For the text-containing cell, return its midpoint in [X, Y] coordinate format. 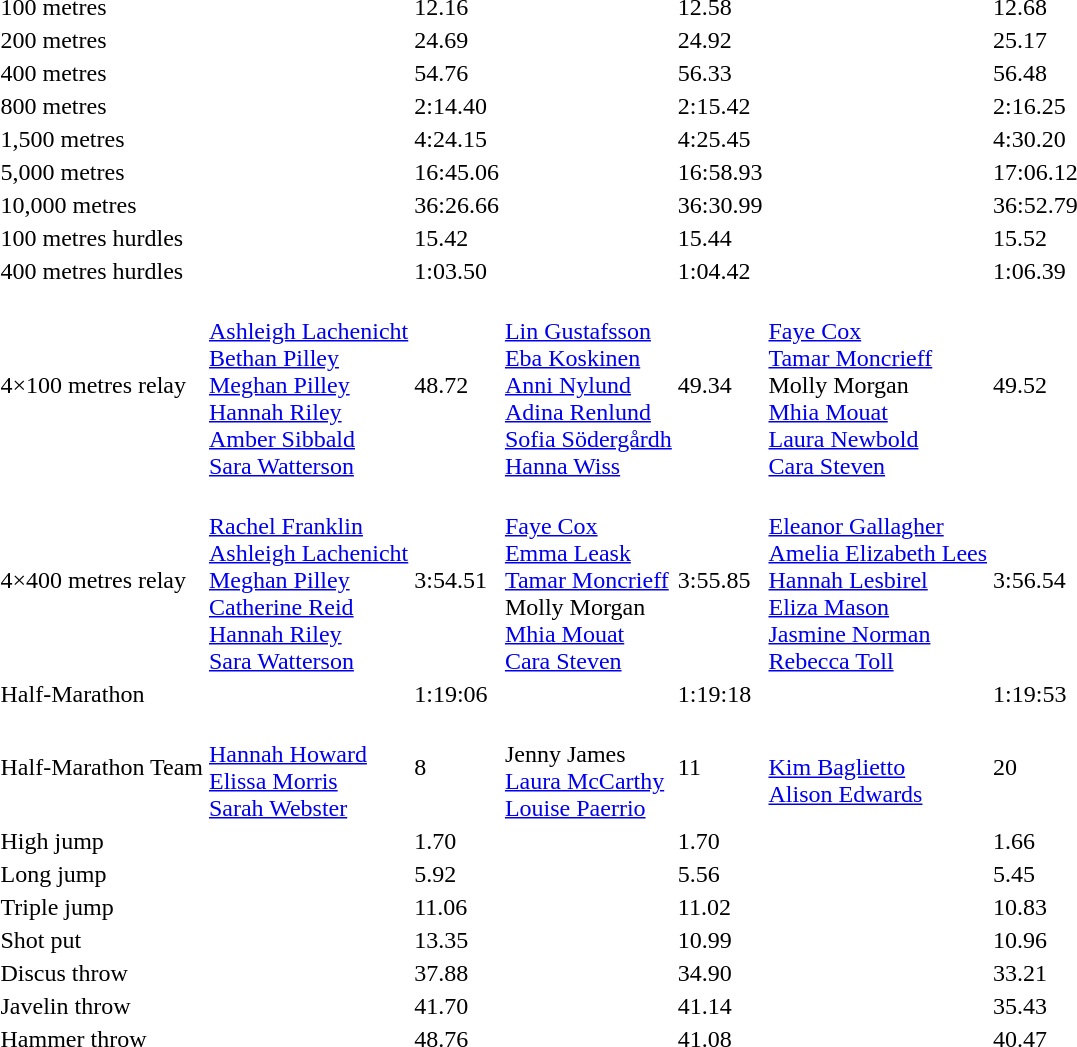
56.33 [720, 73]
1:03.50 [457, 271]
Kim BagliettoAlison Edwards [878, 768]
24.92 [720, 40]
4:25.45 [720, 139]
Ashleigh LachenichtBethan PilleyMeghan PilleyHannah RileyAmber SibbaldSara Watterson [308, 385]
24.69 [457, 40]
3:55.85 [720, 580]
54.76 [457, 73]
15.42 [457, 238]
Lin GustafssonEba KoskinenAnni NylundAdina RenlundSofia SödergårdhHanna Wiss [588, 385]
2:14.40 [457, 106]
36:26.66 [457, 205]
4:24.15 [457, 139]
41.70 [457, 1006]
11.02 [720, 907]
2:15.42 [720, 106]
1:04.42 [720, 271]
16:58.93 [720, 172]
11 [720, 768]
Faye CoxEmma LeaskTamar MoncrieffMolly MorganMhia MouatCara Steven [588, 580]
15.44 [720, 238]
37.88 [457, 973]
41.14 [720, 1006]
Eleanor GallagherAmelia Elizabeth LeesHannah LesbirelEliza MasonJasmine NormanRebecca Toll [878, 580]
10.99 [720, 940]
3:54.51 [457, 580]
36:30.99 [720, 205]
11.06 [457, 907]
1:19:18 [720, 694]
5.56 [720, 874]
5.92 [457, 874]
13.35 [457, 940]
Hannah HowardElissa MorrisSarah Webster [308, 768]
16:45.06 [457, 172]
Jenny JamesLaura McCarthyLouise Paerrio [588, 768]
49.34 [720, 385]
8 [457, 768]
1:19:06 [457, 694]
48.72 [457, 385]
Faye CoxTamar MoncrieffMolly MorganMhia MouatLaura NewboldCara Steven [878, 385]
Rachel FranklinAshleigh LachenichtMeghan PilleyCatherine ReidHannah RileySara Watterson [308, 580]
34.90 [720, 973]
